Capture the cell that displays the provided text and extract its [X, Y] central coordinate. 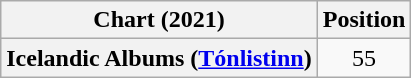
Chart (2021) [159, 20]
Position [364, 20]
Icelandic Albums (Tónlistinn) [159, 58]
55 [364, 58]
